Identify which cell holds the provided text, then report its (X, Y) central coordinate. 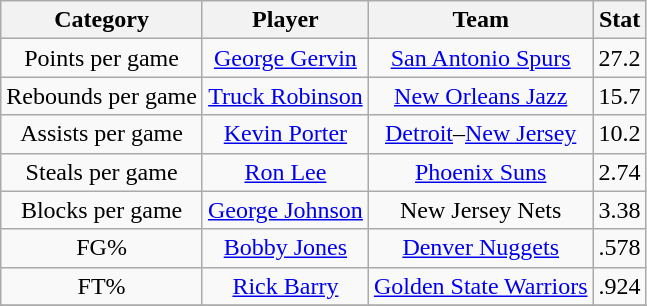
FT% (102, 286)
George Gervin (285, 58)
New Jersey Nets (480, 210)
Assists per game (102, 134)
Detroit–New Jersey (480, 134)
Truck Robinson (285, 96)
27.2 (620, 58)
Bobby Jones (285, 248)
Team (480, 20)
Blocks per game (102, 210)
San Antonio Spurs (480, 58)
.924 (620, 286)
Stat (620, 20)
3.38 (620, 210)
Denver Nuggets (480, 248)
Category (102, 20)
George Johnson (285, 210)
New Orleans Jazz (480, 96)
Rebounds per game (102, 96)
Kevin Porter (285, 134)
Rick Barry (285, 286)
Ron Lee (285, 172)
Phoenix Suns (480, 172)
FG% (102, 248)
Golden State Warriors (480, 286)
Steals per game (102, 172)
Player (285, 20)
.578 (620, 248)
10.2 (620, 134)
Points per game (102, 58)
2.74 (620, 172)
15.7 (620, 96)
